Output the [x, y] coordinate of the center of the cell containing the given text.  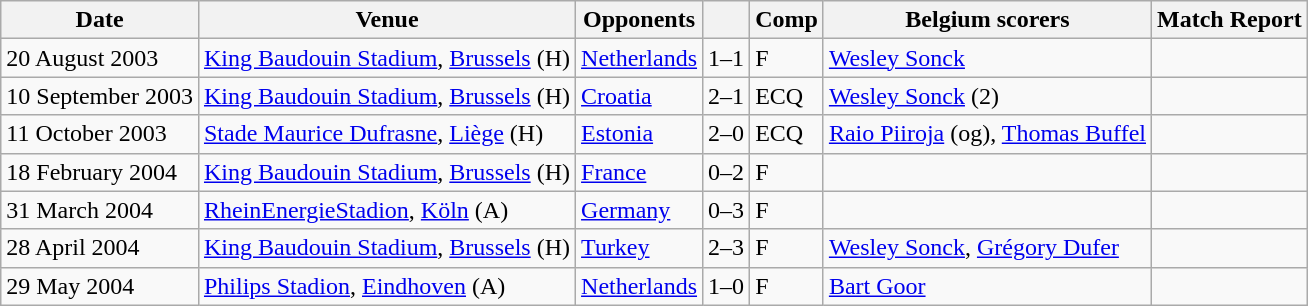
1–0 [726, 286]
Wesley Sonck, Grégory Dufer [987, 248]
France [640, 172]
Match Report [1230, 20]
10 September 2003 [100, 96]
Wesley Sonck (2) [987, 96]
Venue [386, 20]
Croatia [640, 96]
2–1 [726, 96]
Philips Stadion, Eindhoven (A) [386, 286]
Comp [787, 20]
31 March 2004 [100, 210]
RheinEnergieStadion, Köln (A) [386, 210]
Wesley Sonck [987, 58]
Stade Maurice Dufrasne, Liège (H) [386, 134]
Germany [640, 210]
2–0 [726, 134]
1–1 [726, 58]
0–2 [726, 172]
11 October 2003 [100, 134]
29 May 2004 [100, 286]
Belgium scorers [987, 20]
Bart Goor [987, 286]
28 April 2004 [100, 248]
Opponents [640, 20]
Turkey [640, 248]
Estonia [640, 134]
Raio Piiroja (og), Thomas Buffel [987, 134]
20 August 2003 [100, 58]
2–3 [726, 248]
0–3 [726, 210]
18 February 2004 [100, 172]
Date [100, 20]
